Return (x, y) of the center of cell containing provided text 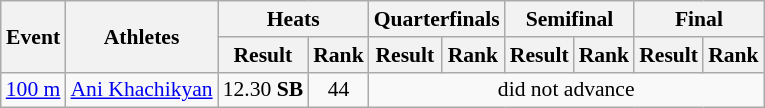
Quarterfinals (437, 19)
44 (338, 90)
100 m (34, 90)
Event (34, 36)
Final (698, 19)
Athletes (141, 36)
Semifinal (570, 19)
Ani Khachikyan (141, 90)
Heats (294, 19)
12.30 SB (264, 90)
did not advance (566, 90)
